For the text-containing cell, return its midpoint in (X, Y) coordinate format. 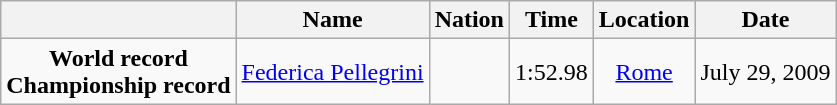
Location (644, 20)
Date (766, 20)
Name (332, 20)
Rome (644, 72)
Federica Pellegrini (332, 72)
World record Championship record (118, 72)
1:52.98 (552, 72)
July 29, 2009 (766, 72)
Time (552, 20)
Nation (469, 20)
